Scan for the cell matching the given text and deliver its [x, y] coordinate at center. 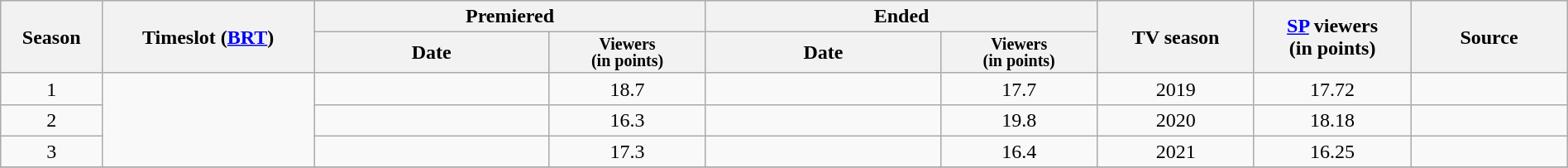
2021 [1176, 151]
2019 [1176, 89]
19.8 [1019, 120]
3 [51, 151]
SP viewers(in points) [1331, 37]
2020 [1176, 120]
Source [1489, 37]
18.7 [627, 89]
2 [51, 120]
17.72 [1331, 89]
18.18 [1331, 120]
17.7 [1019, 89]
16.4 [1019, 151]
Ended [901, 17]
16.3 [627, 120]
Season [51, 37]
1 [51, 89]
Premiered [510, 17]
16.25 [1331, 151]
17.3 [627, 151]
Timeslot (BRT) [208, 37]
TV season [1176, 37]
